Detect which cell encompasses the target text, then output its (X, Y) center coordinate. 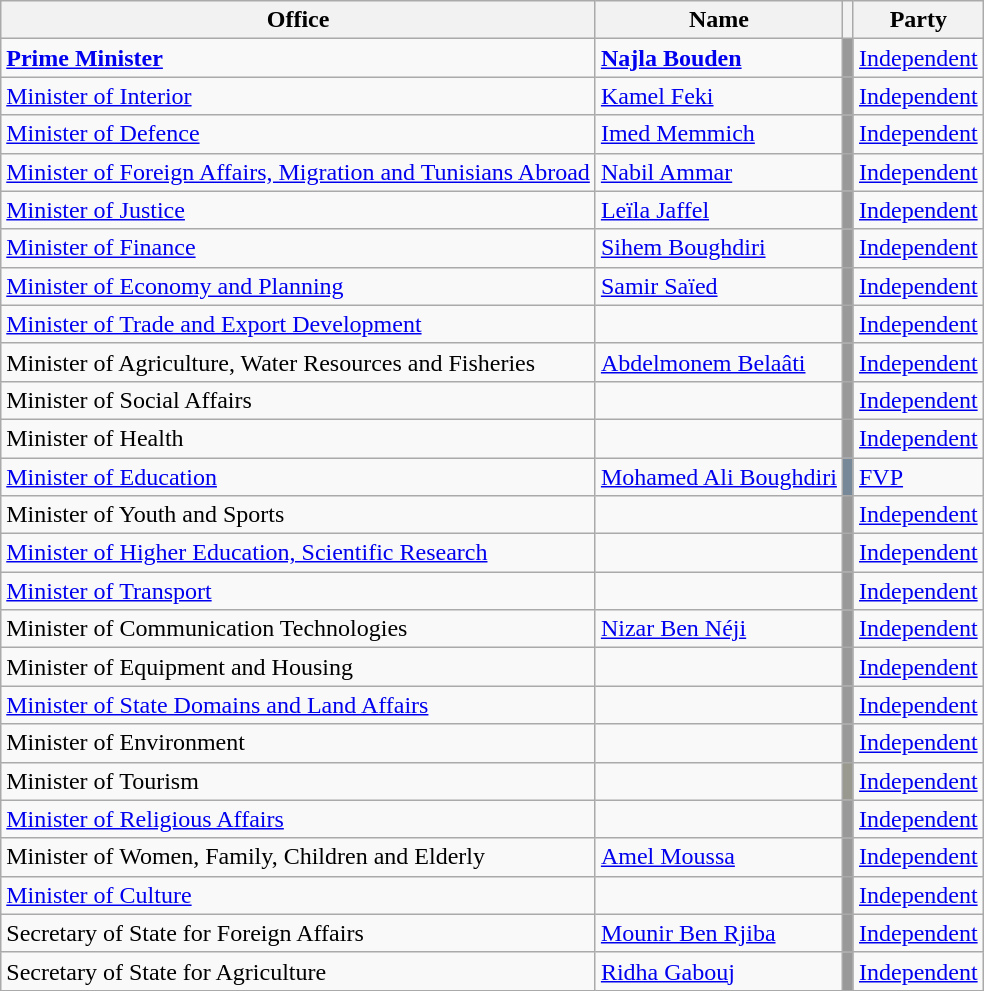
Minister of Foreign Affairs, Migration and Tunisians Abroad (298, 172)
Sihem Boughdiri (718, 248)
Mohamed Ali Boughdiri (718, 477)
Party (918, 20)
Samir Saïed (718, 286)
Mounir Ben Rjiba (718, 933)
Minister of Communication Technologies (298, 629)
Secretary of State for Foreign Affairs (298, 933)
Minister of Interior (298, 96)
Imed Memmich (718, 134)
Name (718, 20)
Nabil Ammar (718, 172)
Kamel Feki (718, 96)
Minister of Defence (298, 134)
Minister of Finance (298, 248)
Minister of Environment (298, 743)
Minister of Youth and Sports (298, 515)
FVP (918, 477)
Minister of State Domains and Land Affairs (298, 705)
Ridha Gabouj (718, 971)
Minister of Trade and Export Development (298, 324)
Minister of Agriculture, Water Resources and Fisheries (298, 362)
Nizar Ben Néji (718, 629)
Abdelmonem Belaâti (718, 362)
Minister of Education (298, 477)
Minister of Health (298, 438)
Minister of Religious Affairs (298, 819)
Najla Bouden (718, 58)
Minister of Economy and Planning (298, 286)
Minister of Women, Family, Children and Elderly (298, 857)
Leïla Jaffel (718, 210)
Secretary of State for Agriculture (298, 971)
Minister of Transport (298, 591)
Prime Minister (298, 58)
Minister of Social Affairs (298, 400)
Minister of Equipment and Housing (298, 667)
Office (298, 20)
Minister of Justice (298, 210)
Amel Moussa (718, 857)
Minister of Higher Education, Scientific Research (298, 553)
Minister of Tourism (298, 781)
Minister of Culture (298, 895)
